Find where the given text appears and provide that cell's center as [x, y] coordinate. 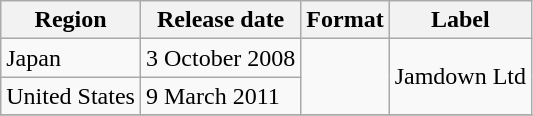
Jamdown Ltd [460, 77]
3 October 2008 [220, 58]
Region [71, 20]
9 March 2011 [220, 96]
United States [71, 96]
Release date [220, 20]
Format [345, 20]
Japan [71, 58]
Label [460, 20]
